Return (X, Y) of the center of cell containing provided text 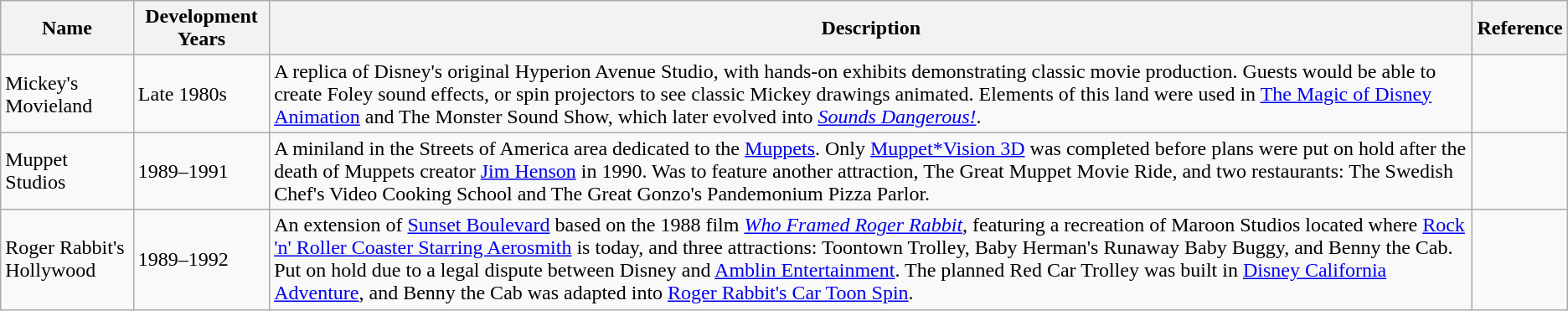
Reference (1519, 29)
1989–1992 (201, 260)
Name (67, 29)
Muppet Studios (67, 171)
Mickey's Movieland (67, 94)
1989–1991 (201, 171)
Late 1980s (201, 94)
Development Years (201, 29)
Description (871, 29)
Roger Rabbit's Hollywood (67, 260)
